Provide the (x, y) coordinate of the cell's center where the given text is located.  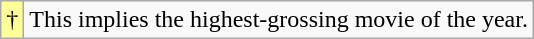
This implies the highest-grossing movie of the year. (279, 20)
† (12, 20)
